From the cell containing the given text, extract its center point as [x, y] coordinate. 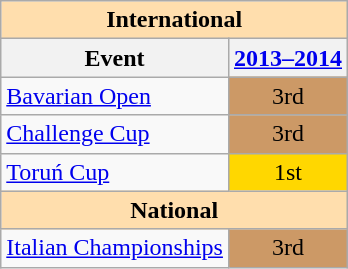
Toruń Cup [115, 172]
1st [288, 172]
2013–2014 [288, 58]
Bavarian Open [115, 96]
Challenge Cup [115, 134]
Event [115, 58]
National [174, 210]
International [174, 20]
Italian Championships [115, 248]
